Search for the cell housing the specified text and yield its [x, y] center coordinate. 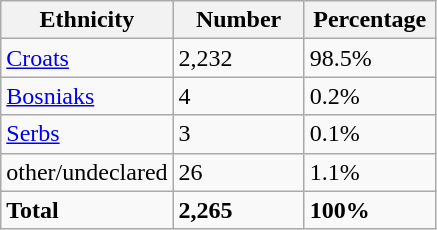
98.5% [370, 58]
100% [370, 210]
1.1% [370, 172]
3 [238, 134]
other/undeclared [87, 172]
Bosniaks [87, 96]
0.1% [370, 134]
Ethnicity [87, 20]
4 [238, 96]
Total [87, 210]
Croats [87, 58]
2,265 [238, 210]
Number [238, 20]
26 [238, 172]
Percentage [370, 20]
Serbs [87, 134]
0.2% [370, 96]
2,232 [238, 58]
